Scan for the cell matching the given text and deliver its (X, Y) coordinate at center. 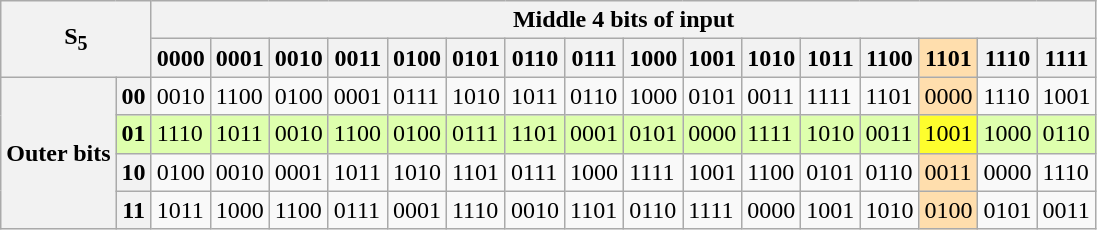
00 (134, 96)
01 (134, 134)
S5 (76, 39)
11 (134, 210)
10 (134, 172)
Middle 4 bits of input (624, 20)
Outer bits (58, 153)
